Output the (X, Y) coordinate of the center of the cell containing the given text.  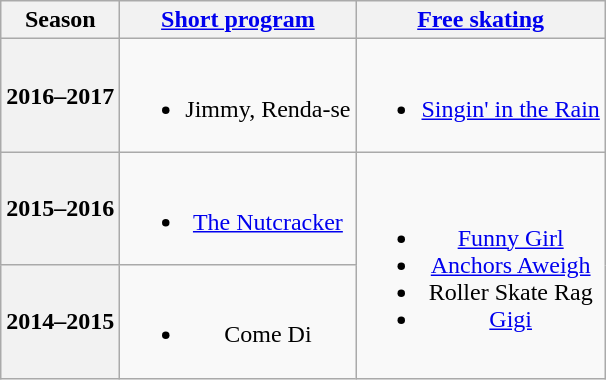
Short program (238, 20)
Come Di (238, 322)
Singin' in the Rain (480, 96)
Free skating (480, 20)
The Nutcracker (238, 208)
Season (60, 20)
2016–2017 (60, 96)
2014–2015 (60, 322)
Jimmy, Renda-se (238, 96)
Funny Girl Anchors AweighRoller Skate RagGigi (480, 265)
2015–2016 (60, 208)
